Detect which cell encompasses the target text, then output its [X, Y] center coordinate. 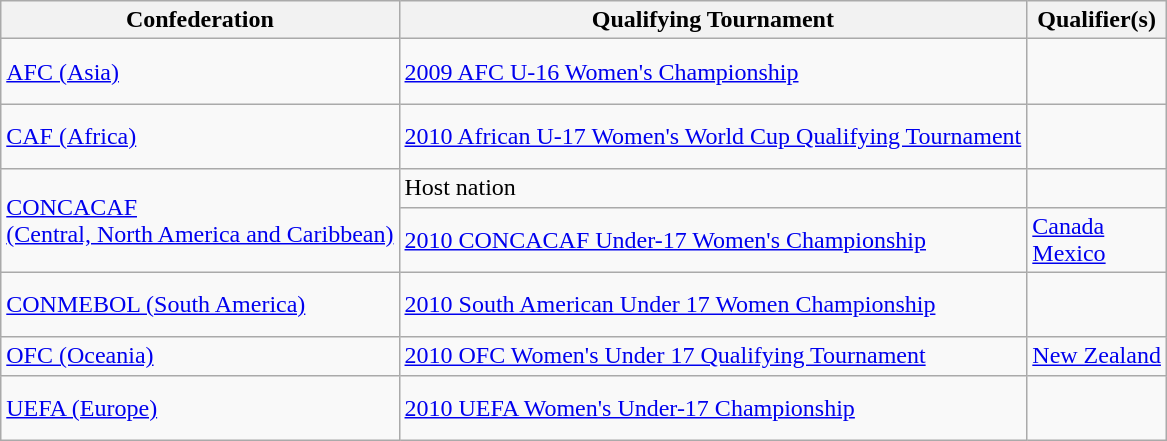
Confederation [200, 20]
2010 African U-17 Women's World Cup Qualifying Tournament [713, 136]
Qualifier(s) [1097, 20]
2010 UEFA Women's Under-17 Championship [713, 408]
Host nation [713, 188]
New Zealand [1097, 356]
CONCACAF(Central, North America and Caribbean) [200, 220]
2010 OFC Women's Under 17 Qualifying Tournament [713, 356]
CONMEBOL (South America) [200, 304]
2010 South American Under 17 Women Championship [713, 304]
CAF (Africa) [200, 136]
2009 AFC U-16 Women's Championship [713, 72]
2010 CONCACAF Under-17 Women's Championship [713, 240]
Qualifying Tournament [713, 20]
UEFA (Europe) [200, 408]
OFC (Oceania) [200, 356]
Canada Mexico [1097, 240]
AFC (Asia) [200, 72]
